Provide the [X, Y] coordinate of the cell's center where the given text is located.  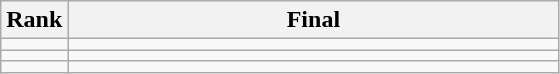
Final [314, 20]
Rank [34, 20]
